Capture the cell that displays the provided text and extract its [X, Y] central coordinate. 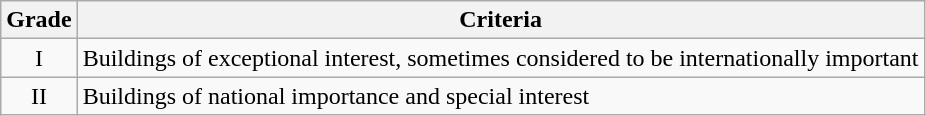
Grade [39, 20]
II [39, 96]
Buildings of national importance and special interest [500, 96]
Buildings of exceptional interest, sometimes considered to be internationally important [500, 58]
I [39, 58]
Criteria [500, 20]
